Extract the (x, y) coordinate from the center of the cell holding the provided text.  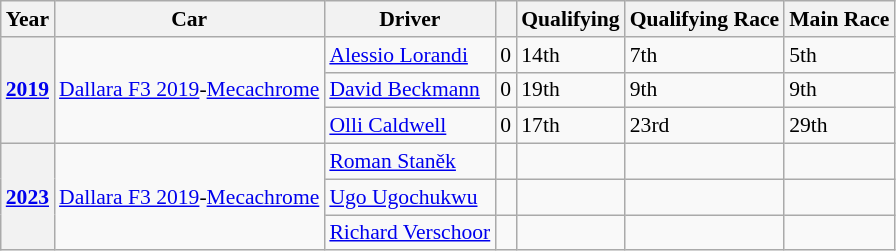
2023 (28, 198)
19th (570, 90)
Qualifying Race (704, 19)
Roman Staněk (410, 162)
23rd (704, 126)
Ugo Ugochukwu (410, 197)
Year (28, 19)
Olli Caldwell (410, 126)
Main Race (839, 19)
14th (570, 55)
Driver (410, 19)
7th (704, 55)
2019 (28, 90)
17th (570, 126)
29th (839, 126)
David Beckmann (410, 90)
Alessio Lorandi (410, 55)
5th (839, 55)
Richard Verschoor (410, 233)
Car (189, 19)
Qualifying (570, 19)
